Output the (x, y) coordinate of the center of the cell containing the given text.  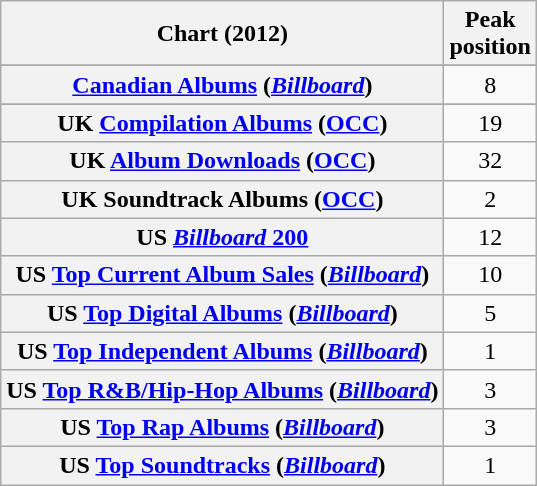
UK Compilation Albums (OCC) (222, 123)
12 (490, 237)
US Top R&B/Hip-Hop Albums (Billboard) (222, 389)
UK Soundtrack Albums (OCC) (222, 199)
2 (490, 199)
US Top Independent Albums (Billboard) (222, 351)
8 (490, 85)
US Top Soundtracks (Billboard) (222, 465)
Peakposition (490, 34)
US Top Rap Albums (Billboard) (222, 427)
19 (490, 123)
Canadian Albums (Billboard) (222, 85)
5 (490, 313)
UK Album Downloads (OCC) (222, 161)
US Top Current Album Sales (Billboard) (222, 275)
Chart (2012) (222, 34)
US Top Digital Albums (Billboard) (222, 313)
US Billboard 200 (222, 237)
10 (490, 275)
32 (490, 161)
